Scan for the cell matching the given text and deliver its [x, y] coordinate at center. 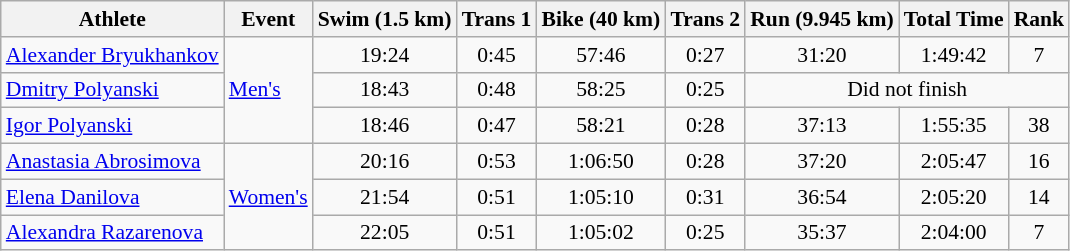
14 [1040, 197]
38 [1040, 126]
35:37 [822, 233]
0:45 [497, 55]
1:55:35 [954, 126]
Bike (40 km) [600, 19]
Swim (1.5 km) [385, 19]
37:20 [822, 162]
0:48 [497, 90]
Dmitry Polyanski [112, 90]
58:21 [600, 126]
Men's [268, 90]
Event [268, 19]
36:54 [822, 197]
Rank [1040, 19]
Athlete [112, 19]
58:25 [600, 90]
Alexandra Razarenova [112, 233]
Women's [268, 198]
20:16 [385, 162]
2:05:20 [954, 197]
2:05:47 [954, 162]
Trans 2 [705, 19]
Run (9.945 km) [822, 19]
18:43 [385, 90]
1:05:10 [600, 197]
1:49:42 [954, 55]
16 [1040, 162]
2:04:00 [954, 233]
1:05:02 [600, 233]
Trans 1 [497, 19]
Elena Danilova [112, 197]
0:47 [497, 126]
37:13 [822, 126]
31:20 [822, 55]
19:24 [385, 55]
Did not finish [907, 90]
0:53 [497, 162]
Anastasia Abrosimova [112, 162]
1:06:50 [600, 162]
18:46 [385, 126]
Total Time [954, 19]
0:27 [705, 55]
Alexander Bryukhankov [112, 55]
57:46 [600, 55]
Igor Polyanski [112, 126]
0:31 [705, 197]
22:05 [385, 233]
21:54 [385, 197]
